Capture the cell that displays the provided text and extract its [x, y] central coordinate. 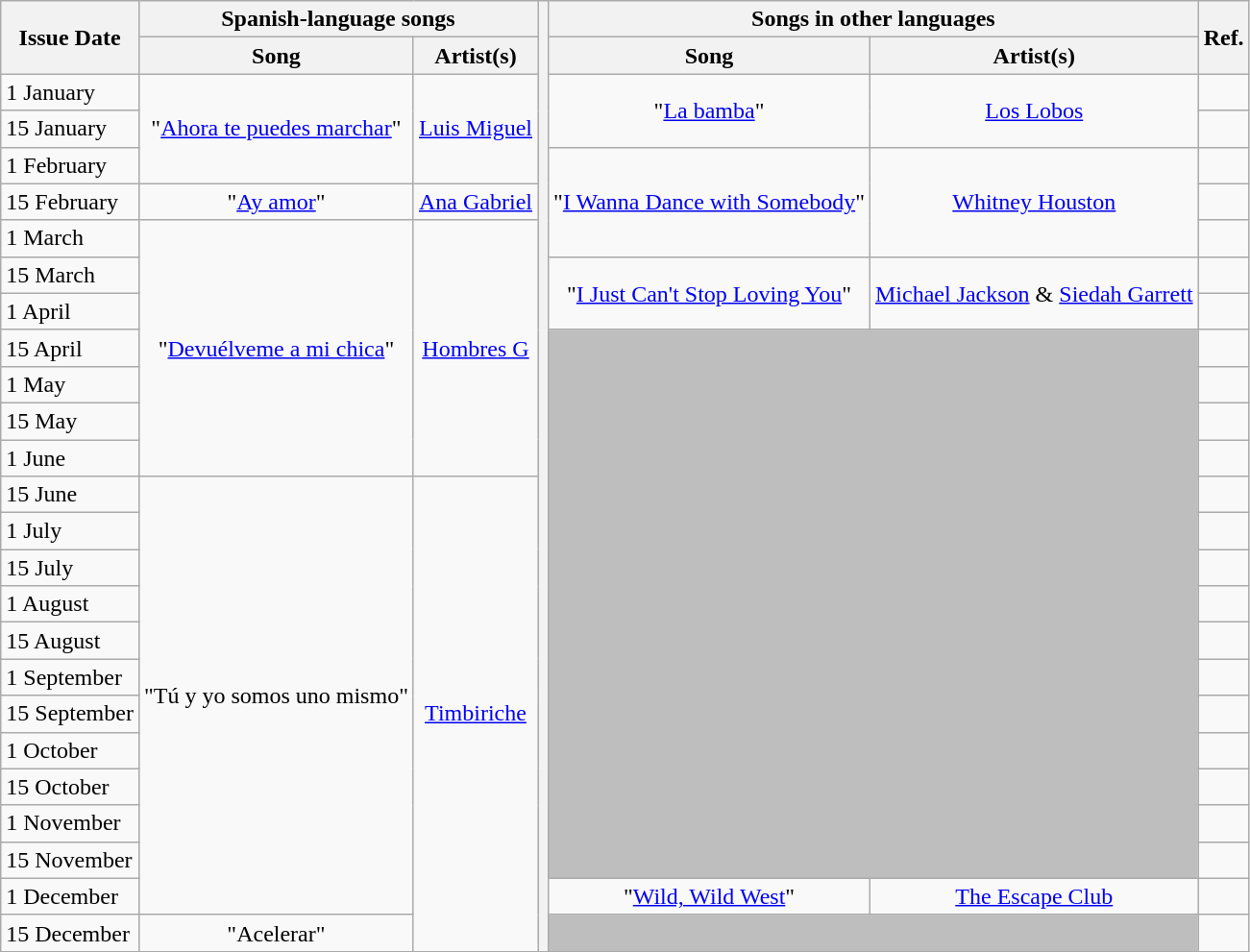
1 October [70, 750]
15 August [70, 641]
15 December [70, 933]
1 January [70, 92]
Ana Gabriel [475, 202]
1 November [70, 823]
15 January [70, 129]
15 June [70, 495]
Issue Date [70, 37]
15 September [70, 714]
Spanish-language songs [338, 19]
Michael Jackson & Siedah Garrett [1034, 293]
1 February [70, 165]
15 March [70, 275]
"I Wanna Dance with Somebody" [709, 202]
1 May [70, 384]
"I Just Can't Stop Loving You" [709, 293]
The Escape Club [1034, 896]
Timbiriche [475, 715]
1 March [70, 238]
15 February [70, 202]
"Ahora te puedes marchar" [276, 129]
15 October [70, 787]
1 September [70, 677]
1 August [70, 604]
Los Lobos [1034, 110]
"Ay amor" [276, 202]
Ref. [1224, 37]
Luis Miguel [475, 129]
1 June [70, 458]
"La bamba" [709, 110]
"Acelerar" [276, 933]
Songs in other languages [874, 19]
15 November [70, 860]
15 July [70, 568]
1 April [70, 311]
1 December [70, 896]
"Devuélveme a mi chica" [276, 348]
"Tú y yo somos uno mismo" [276, 696]
15 May [70, 421]
Hombres G [475, 348]
1 July [70, 531]
"Wild, Wild West" [709, 896]
Whitney Houston [1034, 202]
15 April [70, 348]
